For the text-containing cell, return its midpoint in [X, Y] coordinate format. 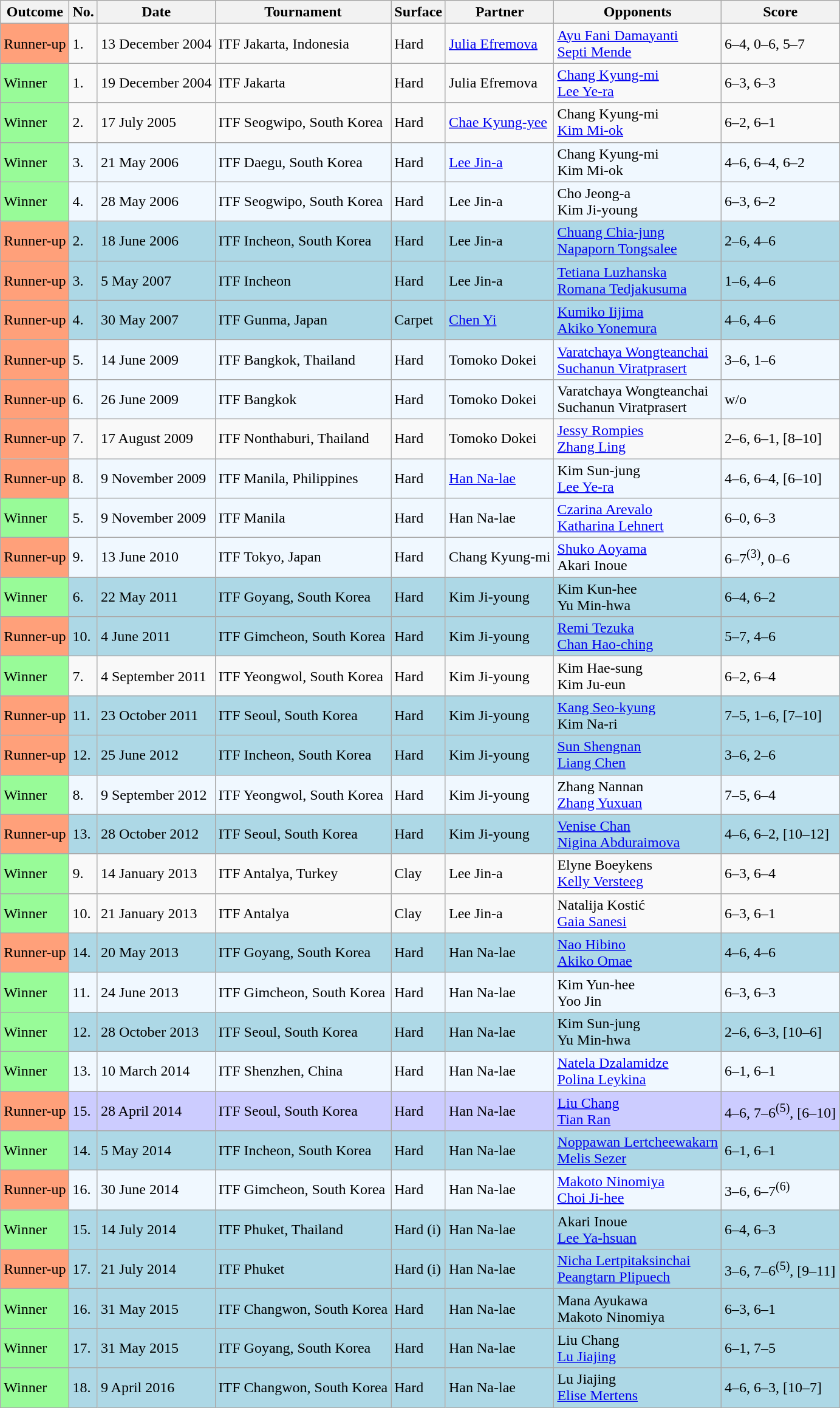
28 April 2014 [156, 1111]
13 December 2004 [156, 44]
9 April 2016 [156, 1388]
ITF Bangkok, Thailand [303, 360]
Nicha Lertpitaksinchai Peangtarn Plipuech [638, 1269]
7–5, 6–4 [780, 795]
6–4, 6–3 [780, 1230]
Liu Chang Tian Ran [638, 1111]
Akari Inoue Lee Ya-hsuan [638, 1230]
26 June 2009 [156, 399]
14 June 2009 [156, 360]
24 June 2013 [156, 992]
3–6, 6–7(6) [780, 1190]
14 July 2014 [156, 1230]
Noppawan Lertcheewakarn Melis Sezer [638, 1151]
6–2, 6–1 [780, 123]
Kumiko Iijima Akiko Yonemura [638, 320]
1–6, 4–6 [780, 281]
ITF Manila, Philippines [303, 478]
ITF Antalya [303, 913]
ITF Bangkok [303, 399]
ITF Gunma, Japan [303, 320]
w/o [780, 399]
Partner [499, 12]
21 January 2013 [156, 913]
Natela Dzalamidze Polina Leykina [638, 1071]
ITF Shenzhen, China [303, 1071]
6–4, 0–6, 5–7 [780, 44]
6–0, 6–3 [780, 518]
Elyne Boeykens Kelly Versteeg [638, 874]
4–6, 6–4, [6–10] [780, 478]
4–6, 7–6(5), [6–10] [780, 1111]
Carpet [418, 320]
Ayu Fani Damayanti Septi Mende [638, 44]
Tetiana Luzhanska Romana Tedjakusuma [638, 281]
Score [780, 12]
2–6, 6–1, [8–10] [780, 439]
22 May 2011 [156, 597]
Kang Seo-kyung Kim Na-ri [638, 716]
17 July 2005 [156, 123]
6–3, 6–2 [780, 202]
6–4, 6–2 [780, 597]
Kim Sun-jung Lee Ye-ra [638, 478]
Shuko Aoyama Akari Inoue [638, 558]
3–6, 2–6 [780, 755]
5–7, 4–6 [780, 637]
Natalija Kostić Gaia Sanesi [638, 913]
ITF Jakarta, Indonesia [303, 44]
3–6, 1–6 [780, 360]
Opponents [638, 12]
Date [156, 12]
4 June 2011 [156, 637]
4–6, 6–3, [10–7] [780, 1388]
Chuang Chia-jung Napaporn Tongsalee [638, 241]
Chang Kyung-mi Lee Ye-ra [638, 83]
Outcome [35, 12]
30 May 2007 [156, 320]
ITF Tokyo, Japan [303, 558]
Czarina Arevalo Katharina Lehnert [638, 518]
18. [83, 1388]
Cho Jeong-a Kim Ji-young [638, 202]
Jessy Rompies Zhang Ling [638, 439]
9 September 2012 [156, 795]
14 January 2013 [156, 874]
Liu Chang Lu Jiajing [638, 1348]
ITF Phuket [303, 1269]
Chen Yi [499, 320]
Kim Kun-hee Yu Min-hwa [638, 597]
4–6, 6–2, [10–12] [780, 834]
Chang Kyung-mi [499, 558]
18 June 2006 [156, 241]
10 March 2014 [156, 1071]
13 June 2010 [156, 558]
25 June 2012 [156, 755]
5 May 2014 [156, 1151]
21 July 2014 [156, 1269]
19 December 2004 [156, 83]
6–7(3), 0–6 [780, 558]
Remi Tezuka Chan Hao-ching [638, 637]
Kim Hae-sung Kim Ju-eun [638, 676]
ITF Phuket, Thailand [303, 1230]
Venise Chan Nigina Abduraimova [638, 834]
Chae Kyung-yee [499, 123]
28 October 2013 [156, 1032]
ITF Nonthaburi, Thailand [303, 439]
6–1, 7–5 [780, 1348]
20 May 2013 [156, 953]
Tournament [303, 12]
4 September 2011 [156, 676]
Surface [418, 12]
2–6, 4–6 [780, 241]
Kim Sun-jung Yu Min-hwa [638, 1032]
5 May 2007 [156, 281]
Mana Ayukawa Makoto Ninomiya [638, 1309]
2–6, 6–3, [10–6] [780, 1032]
21 May 2006 [156, 162]
3–6, 7–6(5), [9–11] [780, 1269]
28 May 2006 [156, 202]
ITF Jakarta [303, 83]
23 October 2011 [156, 716]
Makoto Ninomiya Choi Ji-hee [638, 1190]
17 August 2009 [156, 439]
4–6, 6–4, 6–2 [780, 162]
Lu Jiajing Elise Mertens [638, 1388]
Zhang Nannan Zhang Yuxuan [638, 795]
7–5, 1–6, [7–10] [780, 716]
ITF Daegu, South Korea [303, 162]
Sun Shengnan Liang Chen [638, 755]
Kim Yun-hee Yoo Jin [638, 992]
ITF Antalya, Turkey [303, 874]
ITF Incheon [303, 281]
Nao Hibino Akiko Omae [638, 953]
ITF Manila [303, 518]
28 October 2012 [156, 834]
6–3, 6–4 [780, 874]
30 June 2014 [156, 1190]
No. [83, 12]
6–2, 6–4 [780, 676]
